Search for the cell housing the specified text and yield its (x, y) center coordinate. 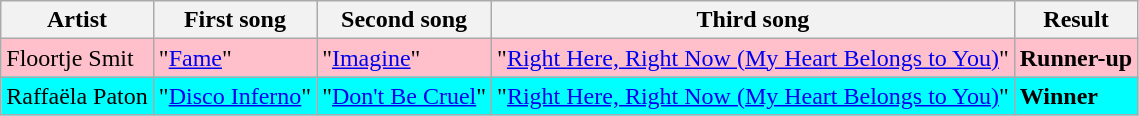
First song (234, 20)
Second song (404, 20)
Raffaëla Paton (78, 96)
Runner-up (1076, 58)
"Disco Inferno" (234, 96)
Winner (1076, 96)
Artist (78, 20)
Result (1076, 20)
Floortje Smit (78, 58)
Third song (754, 20)
"Fame" (234, 58)
"Don't Be Cruel" (404, 96)
"Imagine" (404, 58)
